Provide the [x, y] coordinate of the cell's center where the given text is located.  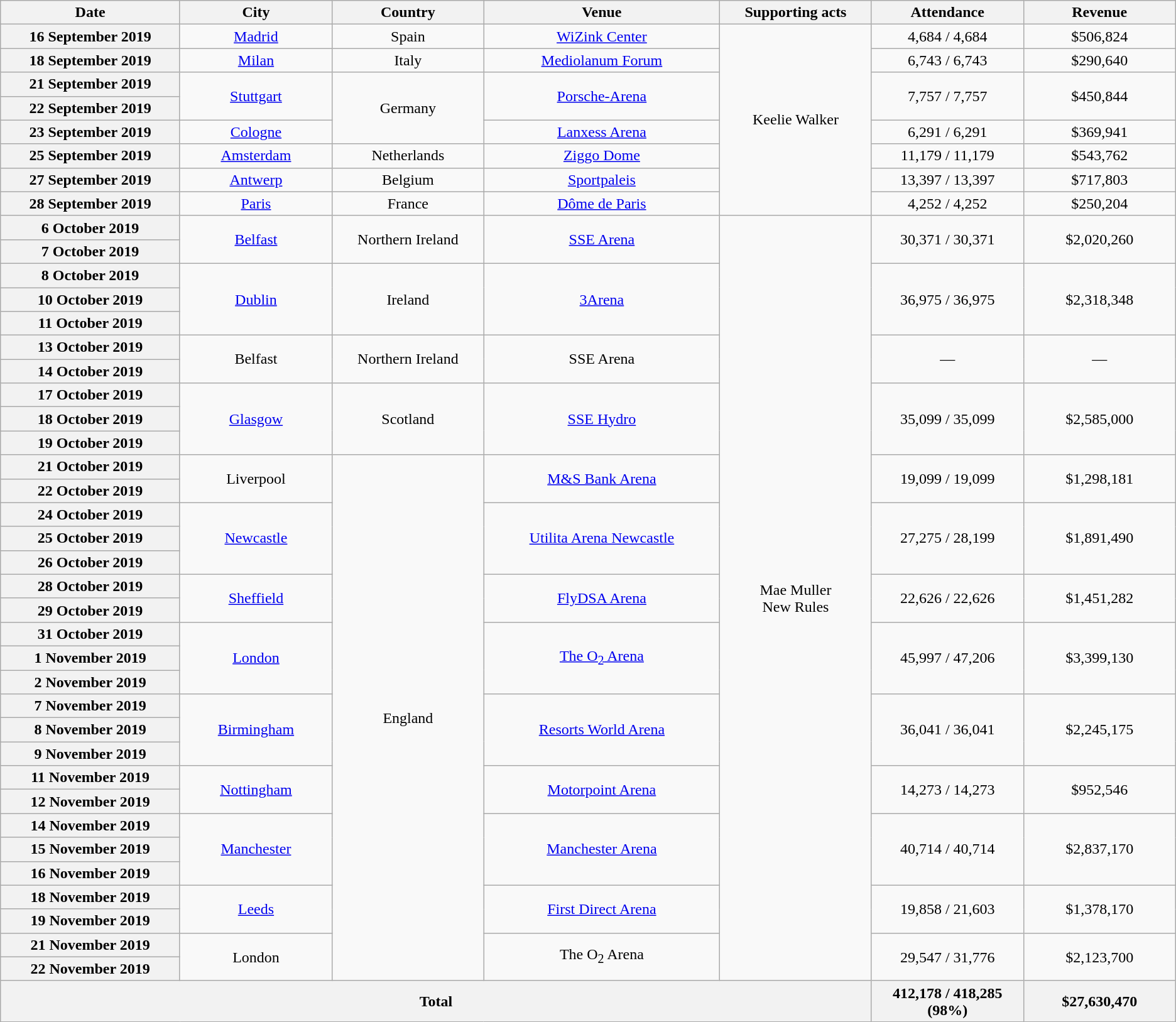
Netherlands [408, 156]
$1,891,490 [1099, 538]
Ziggo Dome [602, 156]
29,547 / 31,776 [947, 957]
First Direct Arena [602, 909]
13,397 / 13,397 [947, 180]
Liverpool [256, 479]
Paris [256, 204]
Cologne [256, 132]
England [408, 717]
FlyDSA Arena [602, 598]
Porsche-Arena [602, 96]
$543,762 [1099, 156]
19 November 2019 [90, 921]
Italy [408, 60]
24 October 2019 [90, 514]
Utilita Arena Newcastle [602, 538]
City [256, 13]
6 October 2019 [90, 227]
25 October 2019 [90, 538]
Stuttgart [256, 96]
35,099 / 35,099 [947, 419]
Ireland [408, 299]
14 November 2019 [90, 825]
18 November 2019 [90, 897]
Dublin [256, 299]
10 October 2019 [90, 300]
$2,837,170 [1099, 849]
11 October 2019 [90, 323]
Venue [602, 13]
13 October 2019 [90, 347]
Milan [256, 60]
19,858 / 21,603 [947, 909]
$2,020,260 [1099, 239]
1 November 2019 [90, 658]
19,099 / 19,099 [947, 479]
22 September 2019 [90, 108]
Attendance [947, 13]
14,273 / 14,273 [947, 790]
16 September 2019 [90, 36]
$290,640 [1099, 60]
16 November 2019 [90, 873]
$2,318,348 [1099, 299]
6,743 / 6,743 [947, 60]
21 September 2019 [90, 84]
Madrid [256, 36]
$450,844 [1099, 96]
27,275 / 28,199 [947, 538]
Scotland [408, 419]
9 November 2019 [90, 754]
Sportpaleis [602, 180]
Total [436, 1001]
17 October 2019 [90, 395]
19 October 2019 [90, 443]
$250,204 [1099, 204]
Revenue [1099, 13]
36,975 / 36,975 [947, 299]
Resorts World Arena [602, 730]
412,178 / 418,285 (98%) [947, 1001]
21 November 2019 [90, 945]
Belgium [408, 180]
Mediolanum Forum [602, 60]
Keelie Walker [796, 120]
4,684 / 4,684 [947, 36]
21 October 2019 [90, 467]
Nottingham [256, 790]
22 October 2019 [90, 491]
30,371 / 30,371 [947, 239]
8 October 2019 [90, 275]
$1,378,170 [1099, 909]
15 November 2019 [90, 849]
$2,245,175 [1099, 730]
22 November 2019 [90, 969]
6,291 / 6,291 [947, 132]
$717,803 [1099, 180]
14 October 2019 [90, 371]
7,757 / 7,757 [947, 96]
27 September 2019 [90, 180]
Manchester [256, 849]
Amsterdam [256, 156]
$1,298,181 [1099, 479]
M&S Bank Arena [602, 479]
Germany [408, 108]
28 October 2019 [90, 586]
WiZink Center [602, 36]
Sheffield [256, 598]
4,252 / 4,252 [947, 204]
11,179 / 11,179 [947, 156]
29 October 2019 [90, 610]
23 September 2019 [90, 132]
SSE Hydro [602, 419]
7 October 2019 [90, 251]
3Arena [602, 299]
36,041 / 36,041 [947, 730]
2 November 2019 [90, 682]
22,626 / 22,626 [947, 598]
Date [90, 13]
Supporting acts [796, 13]
Lanxess Arena [602, 132]
Country [408, 13]
7 November 2019 [90, 706]
40,714 / 40,714 [947, 849]
12 November 2019 [90, 802]
Motorpoint Arena [602, 790]
31 October 2019 [90, 634]
8 November 2019 [90, 730]
Leeds [256, 909]
$1,451,282 [1099, 598]
Antwerp [256, 180]
18 September 2019 [90, 60]
Mae MullerNew Rules [796, 598]
$2,585,000 [1099, 419]
$27,630,470 [1099, 1001]
25 September 2019 [90, 156]
18 October 2019 [90, 419]
Birmingham [256, 730]
Glasgow [256, 419]
Dôme de Paris [602, 204]
Newcastle [256, 538]
France [408, 204]
11 November 2019 [90, 778]
28 September 2019 [90, 204]
$3,399,130 [1099, 658]
$506,824 [1099, 36]
Manchester Arena [602, 849]
$2,123,700 [1099, 957]
$369,941 [1099, 132]
Spain [408, 36]
26 October 2019 [90, 562]
45,997 / 47,206 [947, 658]
$952,546 [1099, 790]
